Scan for the cell matching the given text and deliver its (x, y) coordinate at center. 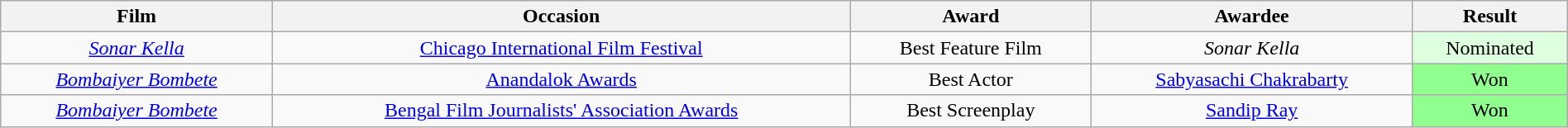
Best Screenplay (971, 111)
Occasion (561, 17)
Nominated (1490, 48)
Film (137, 17)
Awardee (1252, 17)
Best Actor (971, 79)
Sandip Ray (1252, 111)
Anandalok Awards (561, 79)
Sabyasachi Chakrabarty (1252, 79)
Bengal Film Journalists' Association Awards (561, 111)
Best Feature Film (971, 48)
Award (971, 17)
Result (1490, 17)
Chicago International Film Festival (561, 48)
